Output the (x, y) coordinate of the center of the cell containing the given text.  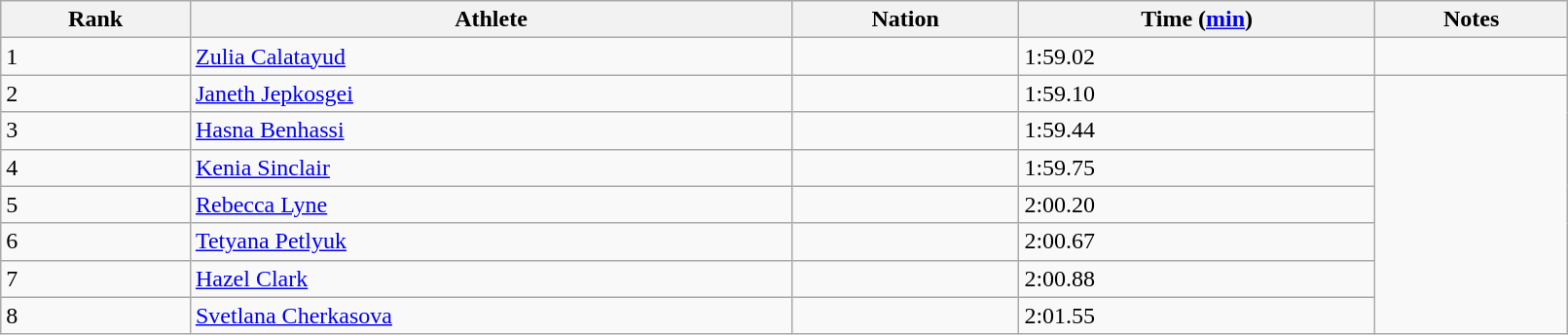
2:00.88 (1197, 279)
2:00.67 (1197, 242)
Rank (95, 19)
Svetlana Cherkasova (491, 316)
2:01.55 (1197, 316)
Kenia Sinclair (491, 167)
Zulia Calatayud (491, 56)
Hasna Benhassi (491, 130)
Time (min) (1197, 19)
3 (95, 130)
1:59.02 (1197, 56)
Hazel Clark (491, 279)
1:59.44 (1197, 130)
5 (95, 205)
Rebecca Lyne (491, 205)
Tetyana Petlyuk (491, 242)
6 (95, 242)
8 (95, 316)
2:00.20 (1197, 205)
4 (95, 167)
Nation (905, 19)
1:59.10 (1197, 93)
1:59.75 (1197, 167)
Notes (1471, 19)
Athlete (491, 19)
2 (95, 93)
7 (95, 279)
1 (95, 56)
Janeth Jepkosgei (491, 93)
